For the text-containing cell, return its midpoint in (x, y) coordinate format. 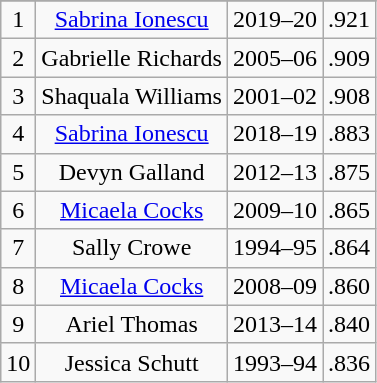
2009–10 (274, 210)
3 (18, 96)
.908 (350, 96)
Ariel Thomas (132, 324)
2 (18, 58)
Sally Crowe (132, 248)
.883 (350, 134)
Devyn Galland (132, 172)
2008–09 (274, 286)
Gabrielle Richards (132, 58)
2013–14 (274, 324)
.865 (350, 210)
9 (18, 324)
Shaquala Williams (132, 96)
8 (18, 286)
.840 (350, 324)
1994–95 (274, 248)
.860 (350, 286)
.875 (350, 172)
2018–19 (274, 134)
.864 (350, 248)
1993–94 (274, 362)
10 (18, 362)
6 (18, 210)
5 (18, 172)
2005–06 (274, 58)
Jessica Schutt (132, 362)
2019–20 (274, 20)
.909 (350, 58)
2001–02 (274, 96)
2012–13 (274, 172)
.836 (350, 362)
1 (18, 20)
.921 (350, 20)
4 (18, 134)
7 (18, 248)
